Pinpoint the cell where the given text exists, returning its [X, Y] midpoint coordinate. 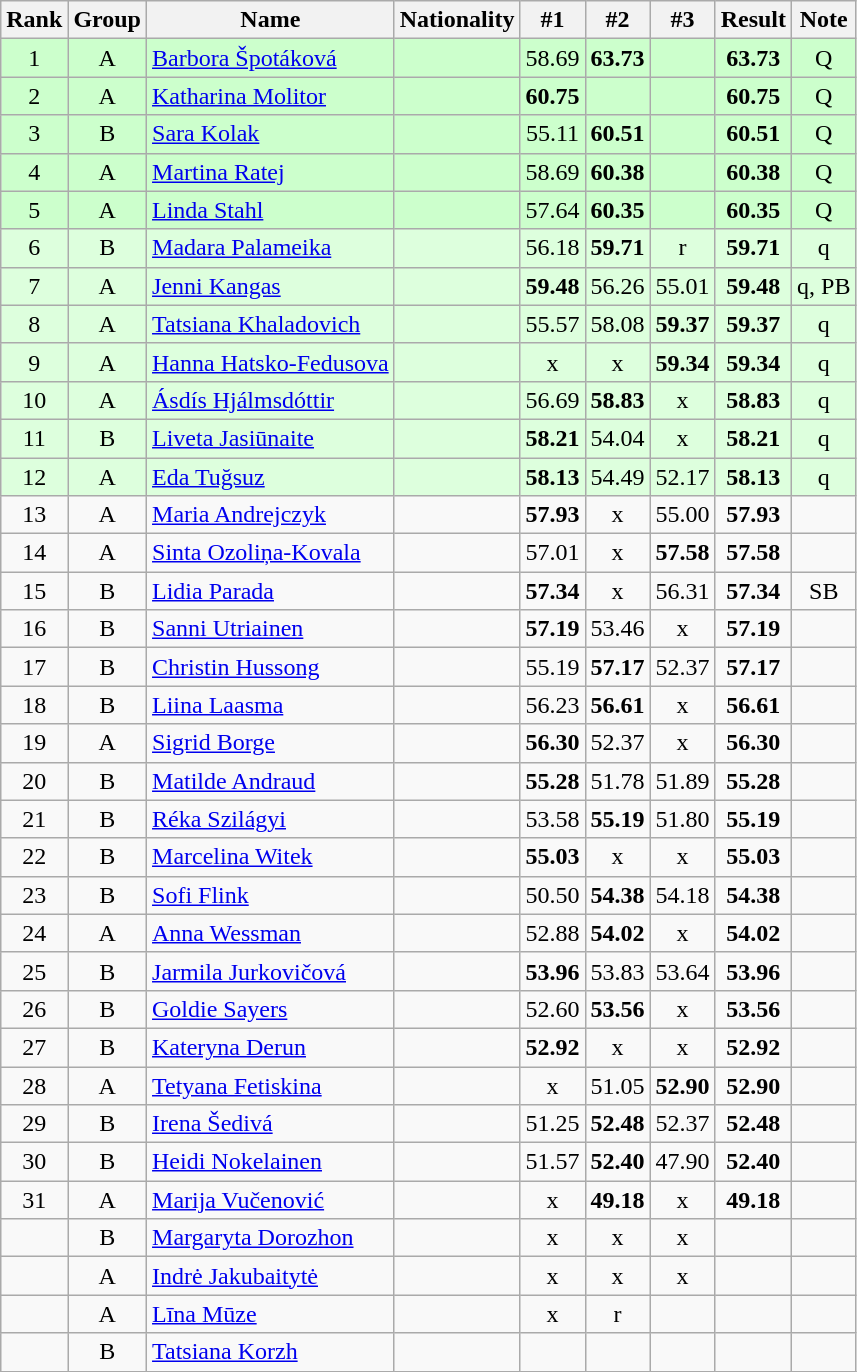
24 [34, 933]
54.04 [618, 438]
53.83 [618, 971]
51.25 [552, 1124]
56.69 [552, 400]
56.18 [552, 248]
50.50 [552, 895]
Martina Ratej [271, 172]
57.64 [552, 210]
Maria Andrejczyk [271, 515]
5 [34, 210]
55.11 [552, 134]
#3 [682, 20]
53.46 [618, 629]
Heidi Nokelainen [271, 1162]
2 [34, 96]
Goldie Sayers [271, 1009]
51.80 [682, 819]
SB [824, 591]
Katharina Molitor [271, 96]
Liveta Jasiūnaite [271, 438]
Note [824, 20]
25 [34, 971]
Margaryta Dorozhon [271, 1238]
57.01 [552, 553]
54.49 [618, 477]
Tatsiana Khaladovich [271, 324]
14 [34, 553]
Anna Wessman [271, 933]
7 [34, 286]
Tetyana Fetiskina [271, 1085]
1 [34, 58]
Rank [34, 20]
52.17 [682, 477]
Barbora Špotáková [271, 58]
#2 [618, 20]
26 [34, 1009]
11 [34, 438]
Result [753, 20]
47.90 [682, 1162]
56.26 [618, 286]
Name [271, 20]
Sofi Flink [271, 895]
Linda Stahl [271, 210]
Madara Palameika [271, 248]
51.78 [618, 781]
Marija Vučenović [271, 1200]
17 [34, 667]
21 [34, 819]
51.89 [682, 781]
Réka Szilágyi [271, 819]
28 [34, 1085]
Indrė Jakubaitytė [271, 1276]
6 [34, 248]
55.00 [682, 515]
51.57 [552, 1162]
54.18 [682, 895]
Sanni Utriainen [271, 629]
Kateryna Derun [271, 1047]
53.58 [552, 819]
18 [34, 705]
52.60 [552, 1009]
8 [34, 324]
29 [34, 1124]
22 [34, 857]
9 [34, 362]
Matilde Andraud [271, 781]
52.88 [552, 933]
30 [34, 1162]
56.31 [682, 591]
3 [34, 134]
Sigrid Borge [271, 743]
Jarmila Jurkovičová [271, 971]
58.08 [618, 324]
Ásdís Hjálmsdóttir [271, 400]
Jenni Kangas [271, 286]
55.57 [552, 324]
19 [34, 743]
23 [34, 895]
53.64 [682, 971]
q, PB [824, 286]
Christin Hussong [271, 667]
Marcelina Witek [271, 857]
Sara Kolak [271, 134]
4 [34, 172]
51.05 [618, 1085]
Sinta Ozoliņa-Kovala [271, 553]
20 [34, 781]
16 [34, 629]
15 [34, 591]
Liina Laasma [271, 705]
Tatsiana Korzh [271, 1352]
13 [34, 515]
Hanna Hatsko-Fedusova [271, 362]
55.01 [682, 286]
#1 [552, 20]
Group [108, 20]
Lidia Parada [271, 591]
Līna Mūze [271, 1314]
10 [34, 400]
27 [34, 1047]
56.23 [552, 705]
12 [34, 477]
Nationality [457, 20]
Irena Šedivá [271, 1124]
Eda Tuğsuz [271, 477]
31 [34, 1200]
